Scan for the cell matching the given text and deliver its (X, Y) coordinate at center. 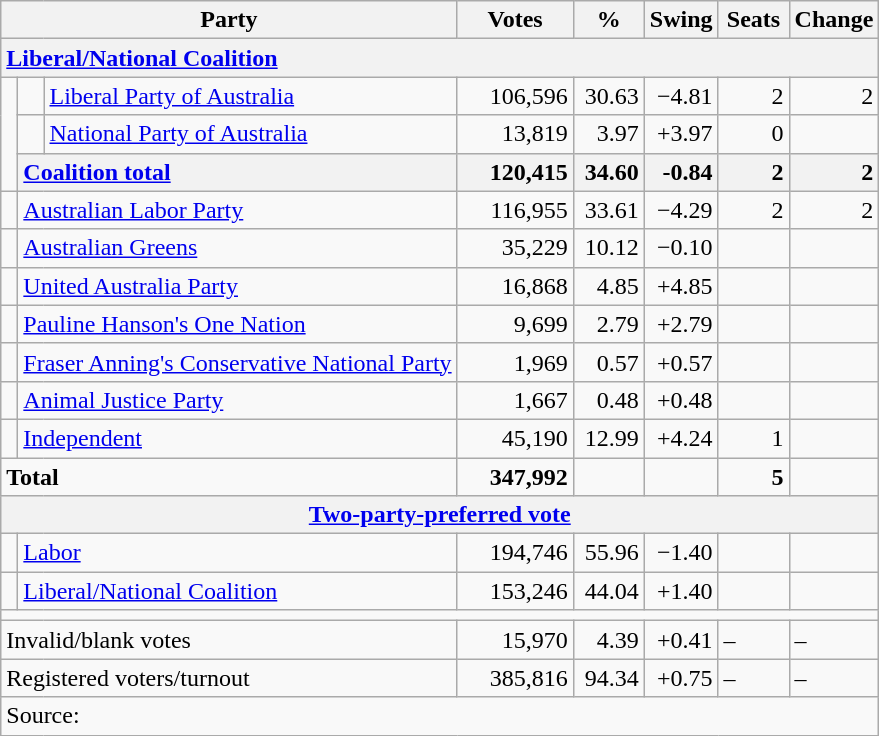
10.12 (608, 248)
44.04 (608, 591)
% (608, 20)
1,969 (515, 362)
+0.41 (681, 640)
33.61 (608, 210)
0 (754, 134)
0.57 (608, 362)
−1.40 (681, 553)
106,596 (515, 96)
34.60 (608, 172)
+4.24 (681, 438)
153,246 (515, 591)
Australian Labor Party (238, 210)
Animal Justice Party (238, 400)
Labor (238, 553)
-0.84 (681, 172)
55.96 (608, 553)
Change (834, 20)
194,746 (515, 553)
Swing (681, 20)
Pauline Hanson's One Nation (238, 324)
United Australia Party (238, 286)
Liberal Party of Australia (250, 96)
Source: (440, 716)
+2.79 (681, 324)
5 (754, 477)
3.97 (608, 134)
Invalid/blank votes (229, 640)
+3.97 (681, 134)
Fraser Anning's Conservative National Party (238, 362)
385,816 (515, 678)
13,819 (515, 134)
Coalition total (238, 172)
30.63 (608, 96)
+1.40 (681, 591)
+4.85 (681, 286)
12.99 (608, 438)
94.34 (608, 678)
120,415 (515, 172)
35,229 (515, 248)
16,868 (515, 286)
4.39 (608, 640)
1 (754, 438)
Votes (515, 20)
Registered voters/turnout (229, 678)
−0.10 (681, 248)
4.85 (608, 286)
Independent (238, 438)
+0.48 (681, 400)
+0.57 (681, 362)
Party (229, 20)
116,955 (515, 210)
347,992 (515, 477)
1,667 (515, 400)
National Party of Australia (250, 134)
Australian Greens (238, 248)
0.48 (608, 400)
−4.81 (681, 96)
+0.75 (681, 678)
15,970 (515, 640)
Two-party-preferred vote (440, 515)
−4.29 (681, 210)
2.79 (608, 324)
9,699 (515, 324)
Total (229, 477)
45,190 (515, 438)
Seats (754, 20)
